From the cell containing the given text, extract its center point as (x, y) coordinate. 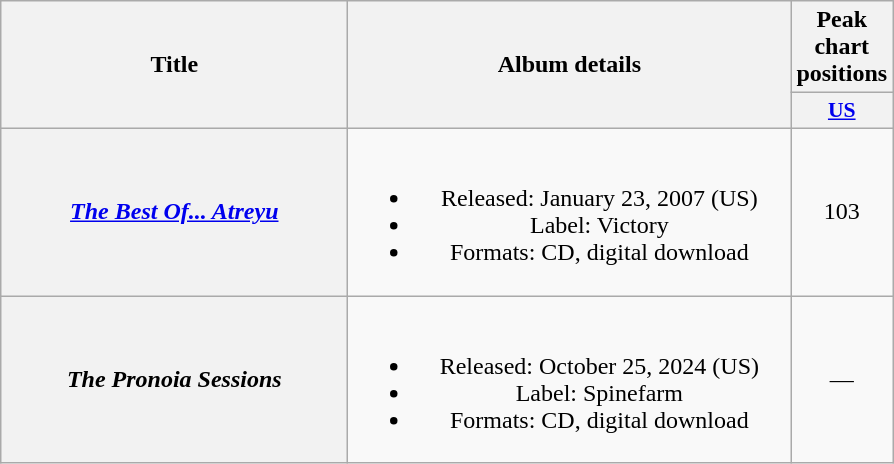
US (842, 111)
Title (174, 65)
Released: October 25, 2024 (US)Label: SpinefarmFormats: CD, digital download (570, 380)
Released: January 23, 2007 (US)Label: VictoryFormats: CD, digital download (570, 212)
The Pronoia Sessions (174, 380)
Album details (570, 65)
The Best Of... Atreyu (174, 212)
103 (842, 212)
Peak chart positions (842, 47)
— (842, 380)
